Search for the cell housing the specified text and yield its (X, Y) center coordinate. 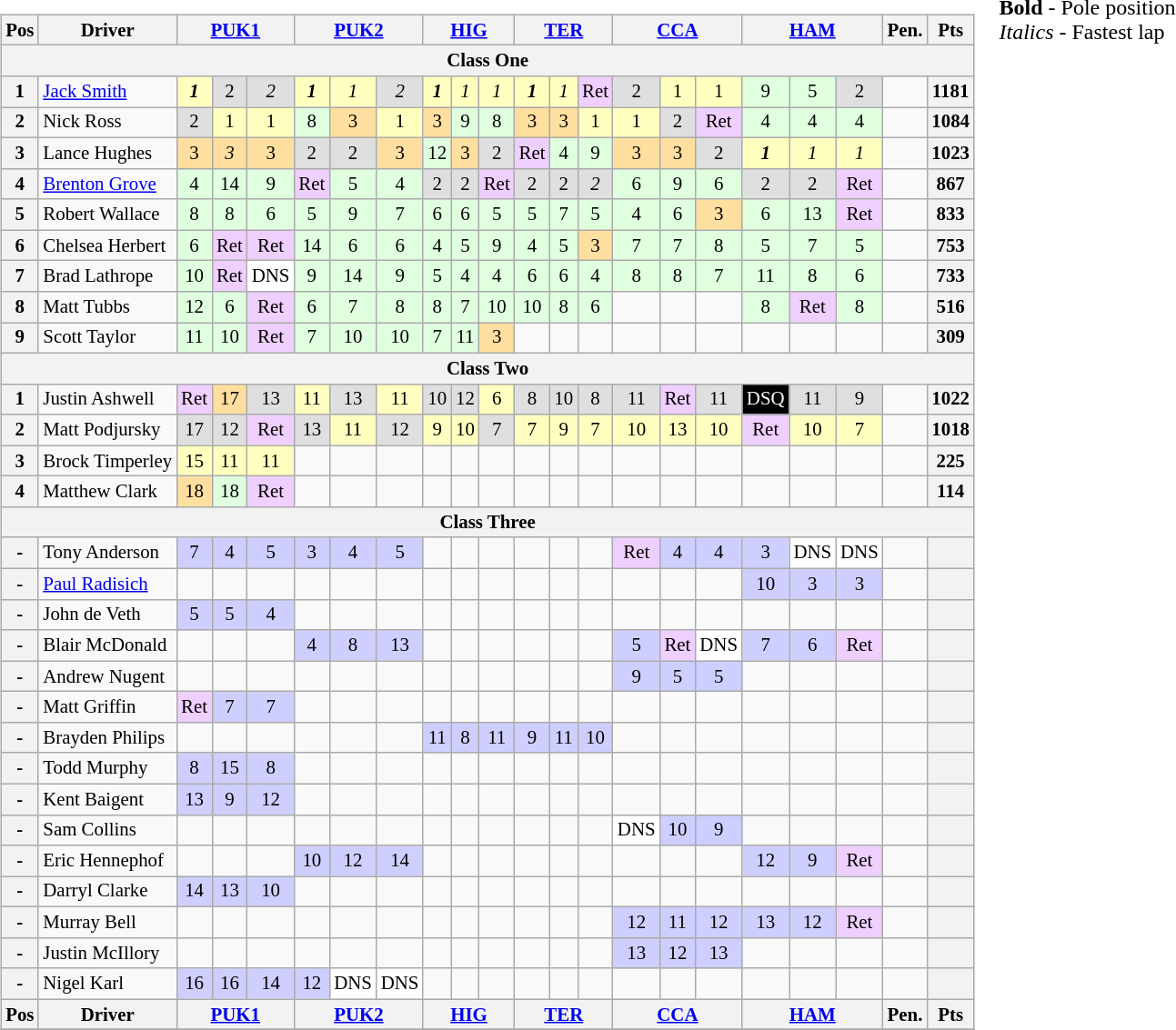
Class Three (487, 523)
833 (950, 215)
114 (950, 492)
DSQ (766, 399)
Murray Bell (107, 923)
Tony Anderson (107, 553)
Class One (487, 61)
Nick Ross (107, 123)
John de Veth (107, 615)
Kent Baigent (107, 799)
Lance Hughes (107, 153)
Paul Radisich (107, 584)
Chelsea Herbert (107, 245)
753 (950, 245)
Nigel Karl (107, 984)
Justin McIllory (107, 953)
Eric Hennephof (107, 861)
Matthew Clark (107, 492)
Brenton Grove (107, 184)
225 (950, 461)
Matt Griffin (107, 707)
Darryl Clarke (107, 892)
Brad Lathrope (107, 276)
Robert Wallace (107, 215)
733 (950, 276)
867 (950, 184)
1018 (950, 430)
Justin Ashwell (107, 399)
Brayden Philips (107, 738)
Class Two (487, 368)
1084 (950, 123)
Sam Collins (107, 830)
1022 (950, 399)
Matt Podjursky (107, 430)
Scott Taylor (107, 338)
516 (950, 307)
Brock Timperley (107, 461)
Andrew Nugent (107, 676)
Jack Smith (107, 92)
Blair McDonald (107, 645)
309 (950, 338)
1023 (950, 153)
1181 (950, 92)
Todd Murphy (107, 768)
Matt Tubbs (107, 307)
